Capture the cell that displays the provided text and extract its [X, Y] central coordinate. 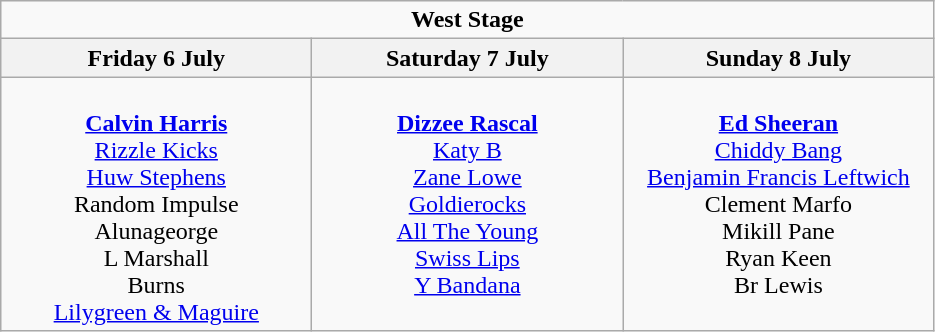
Friday 6 July [156, 58]
West Stage [468, 20]
Sunday 8 July [778, 58]
Saturday 7 July [468, 58]
Calvin Harris Rizzle Kicks Huw Stephens Random Impulse Alunageorge L Marshall Burns Lilygreen & Maguire [156, 204]
Ed Sheeran Chiddy Bang Benjamin Francis Leftwich Clement Marfo Mikill Pane Ryan Keen Br Lewis [778, 204]
Dizzee Rascal Katy B Zane Lowe Goldierocks All The Young Swiss Lips Y Bandana [468, 204]
